Detect which cell encompasses the target text, then output its (x, y) center coordinate. 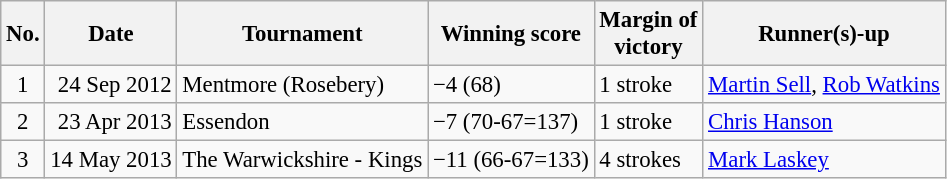
14 May 2013 (111, 160)
Mark Laskey (824, 160)
Chris Hanson (824, 122)
Date (111, 34)
−11 (66-67=133) (511, 160)
Tournament (302, 34)
Essendon (302, 122)
−7 (70-67=137) (511, 122)
No. (23, 34)
Mentmore (Rosebery) (302, 85)
3 (23, 160)
1 (23, 85)
4 strokes (648, 160)
23 Apr 2013 (111, 122)
Martin Sell, Rob Watkins (824, 85)
2 (23, 122)
Margin ofvictory (648, 34)
Winning score (511, 34)
−4 (68) (511, 85)
Runner(s)-up (824, 34)
24 Sep 2012 (111, 85)
The Warwickshire - Kings (302, 160)
